Pinpoint the cell where the given text exists, returning its (X, Y) midpoint coordinate. 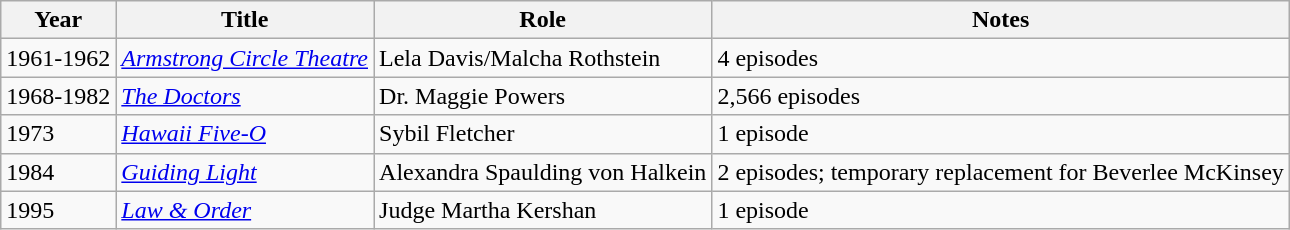
Judge Martha Kershan (543, 210)
Year (58, 20)
Role (543, 20)
4 episodes (1001, 58)
Guiding Light (245, 172)
2,566 episodes (1001, 96)
Lela Davis/Malcha Rothstein (543, 58)
1973 (58, 134)
Law & Order (245, 210)
Title (245, 20)
Sybil Fletcher (543, 134)
Alexandra Spaulding von Halkein (543, 172)
Armstrong Circle Theatre (245, 58)
2 episodes; temporary replacement for Beverlee McKinsey (1001, 172)
1984 (58, 172)
Notes (1001, 20)
Hawaii Five-O (245, 134)
Dr. Maggie Powers (543, 96)
1995 (58, 210)
1961-1962 (58, 58)
The Doctors (245, 96)
1968-1982 (58, 96)
